Output the [X, Y] coordinate of the center of the cell containing the given text.  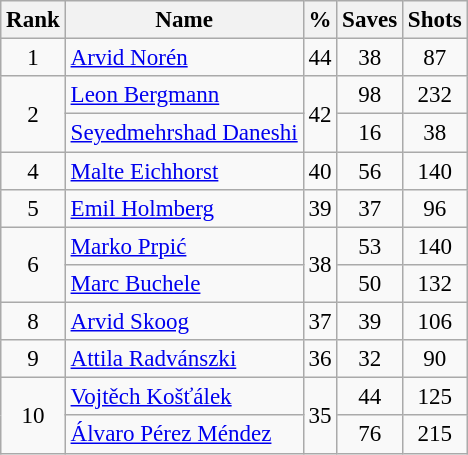
% [320, 20]
42 [320, 114]
Leon Bergmann [184, 95]
4 [33, 171]
Arvid Norén [184, 58]
32 [370, 359]
Arvid Skoog [184, 322]
Vojtěch Košťálek [184, 397]
Seyedmehrshad Daneshi [184, 133]
Malte Eichhorst [184, 171]
9 [33, 359]
215 [435, 435]
76 [370, 435]
Emil Holmberg [184, 209]
106 [435, 322]
2 [33, 114]
36 [320, 359]
8 [33, 322]
232 [435, 95]
132 [435, 284]
Marc Buchele [184, 284]
40 [320, 171]
56 [370, 171]
87 [435, 58]
Rank [33, 20]
Shots [435, 20]
10 [33, 416]
Name [184, 20]
Attila Radvánszki [184, 359]
5 [33, 209]
Álvaro Pérez Méndez [184, 435]
Saves [370, 20]
1 [33, 58]
Marko Prpić [184, 246]
35 [320, 416]
50 [370, 284]
125 [435, 397]
53 [370, 246]
6 [33, 264]
16 [370, 133]
98 [370, 95]
96 [435, 209]
90 [435, 359]
